Find where the given text appears and provide that cell's center as [X, Y] coordinate. 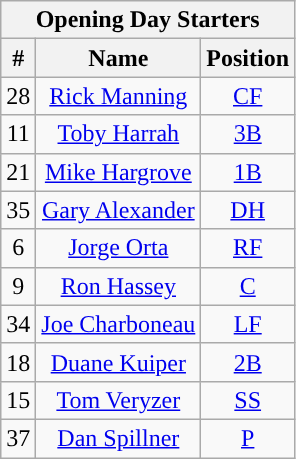
DH [248, 210]
15 [18, 400]
Ron Hassey [118, 286]
Tom Veryzer [118, 400]
RF [248, 248]
1B [248, 172]
C [248, 286]
Jorge Orta [118, 248]
3B [248, 134]
21 [18, 172]
37 [18, 438]
34 [18, 324]
LF [248, 324]
Name [118, 58]
Gary Alexander [118, 210]
SS [248, 400]
P [248, 438]
Position [248, 58]
Opening Day Starters [148, 20]
Rick Manning [118, 96]
Joe Charboneau [118, 324]
11 [18, 134]
Duane Kuiper [118, 362]
9 [18, 286]
CF [248, 96]
6 [18, 248]
Mike Hargrove [118, 172]
# [18, 58]
18 [18, 362]
2B [248, 362]
Toby Harrah [118, 134]
35 [18, 210]
28 [18, 96]
Dan Spillner [118, 438]
